Return the [X, Y] coordinate for the center point of the cell that contains the specified text.  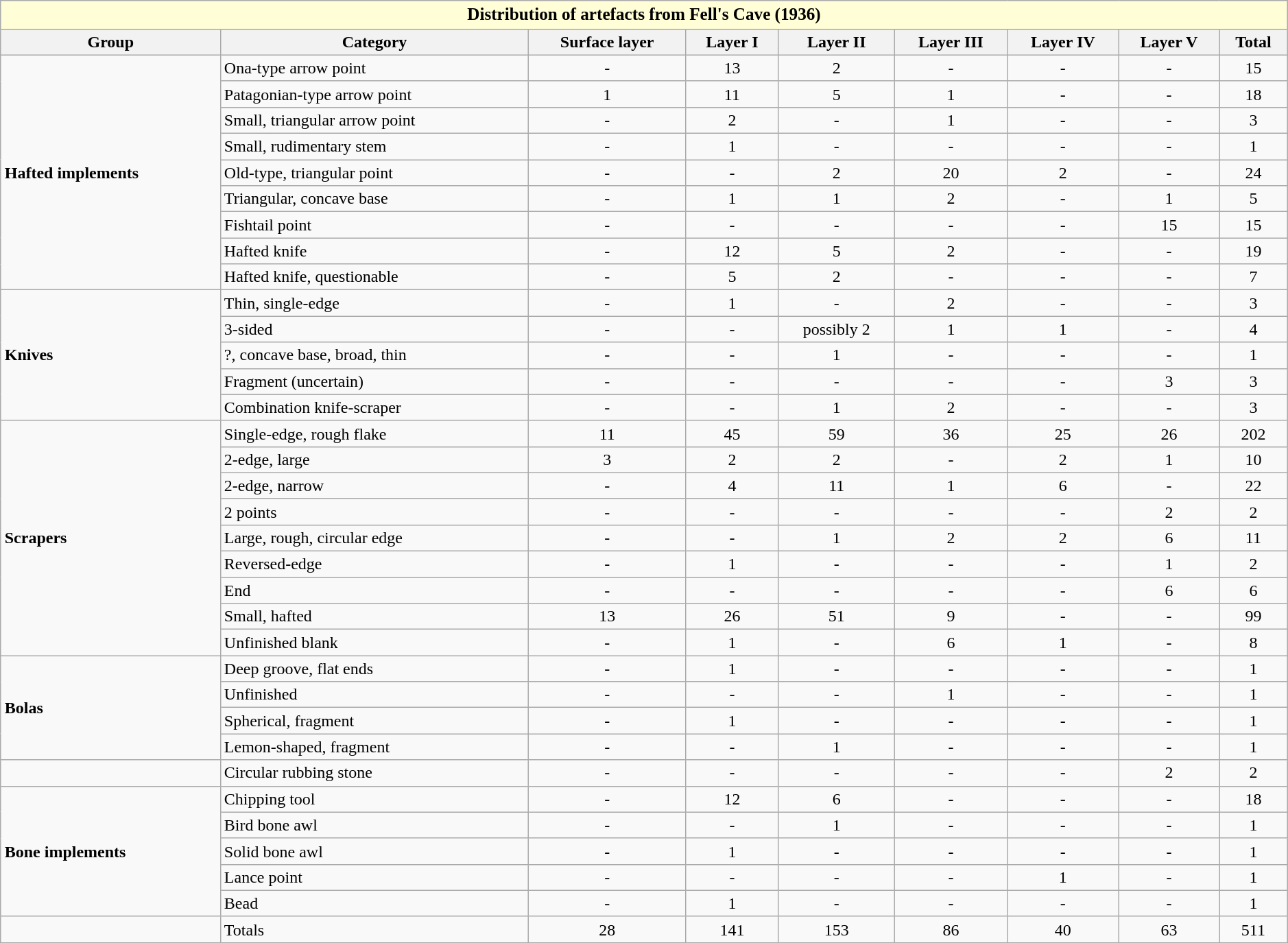
Category [374, 42]
?, concave base, broad, thin [374, 355]
Bird bone awl [374, 825]
153 [837, 929]
Layer IV [1063, 42]
22 [1254, 486]
Unfinished blank [374, 643]
Hafted implements [110, 173]
possibly 2 [837, 329]
Thin, single-edge [374, 303]
Deep groove, flat ends [374, 669]
2 points [374, 512]
Ona-type arrow point [374, 68]
Large, rough, circular edge [374, 538]
9 [951, 617]
7 [1254, 277]
Surface layer [608, 42]
Single-edge, rough flake [374, 433]
Layer II [837, 42]
End [374, 590]
Lemon-shaped, fragment [374, 747]
Total [1254, 42]
8 [1254, 643]
Reversed-edge [374, 564]
20 [951, 173]
202 [1254, 433]
2-edge, narrow [374, 486]
Fragment (uncertain) [374, 381]
Hafted knife, questionable [374, 277]
10 [1254, 459]
Distribution of artefacts from Fell's Cave (1936) [644, 15]
86 [951, 929]
24 [1254, 173]
Circular rubbing stone [374, 773]
Group [110, 42]
63 [1169, 929]
Bone implements [110, 851]
51 [837, 617]
25 [1063, 433]
Fishtail point [374, 225]
Bolas [110, 708]
36 [951, 433]
Layer I [732, 42]
Unfinished [374, 695]
Old-type, triangular point [374, 173]
Layer III [951, 42]
19 [1254, 251]
Hafted knife [374, 251]
Knives [110, 355]
Bead [374, 903]
Triangular, concave base [374, 199]
Layer V [1169, 42]
Small, triangular arrow point [374, 121]
Chipping tool [374, 799]
Spherical, fragment [374, 721]
141 [732, 929]
2-edge, large [374, 459]
511 [1254, 929]
59 [837, 433]
Small, rudimentary stem [374, 147]
Scrapers [110, 538]
Small, hafted [374, 617]
Solid bone awl [374, 851]
Lance point [374, 877]
40 [1063, 929]
3-sided [374, 329]
Combination knife-scraper [374, 407]
Patagonian-type arrow point [374, 94]
99 [1254, 617]
45 [732, 433]
Totals [374, 929]
28 [608, 929]
